Find where the given text appears and provide that cell's center as (x, y) coordinate. 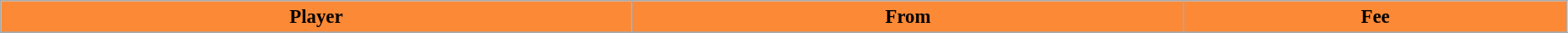
Fee (1375, 17)
From (908, 17)
Player (316, 17)
